Capture the cell that displays the provided text and extract its (x, y) central coordinate. 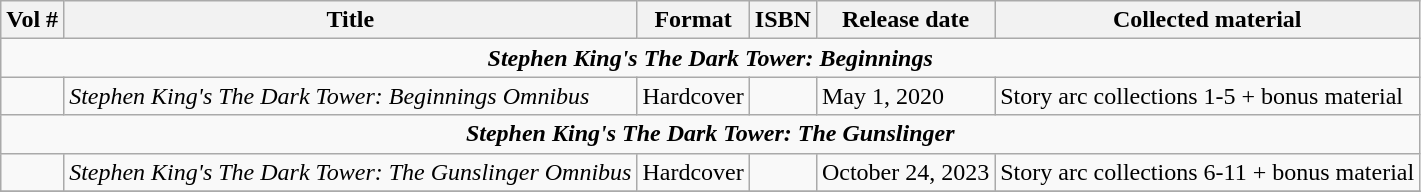
Vol # (32, 20)
Collected material (1208, 20)
October 24, 2023 (905, 172)
Stephen King's The Dark Tower: Beginnings Omnibus (350, 96)
Title (350, 20)
Story arc collections 1-5 + bonus material (1208, 96)
Format (693, 20)
Stephen King's The Dark Tower: Beginnings (710, 58)
Stephen King's The Dark Tower: The Gunslinger Omnibus (350, 172)
Story arc collections 6-11 + bonus material (1208, 172)
Stephen King's The Dark Tower: The Gunslinger (710, 134)
Release date (905, 20)
May 1, 2020 (905, 96)
ISBN (782, 20)
